Find where the given text appears and provide that cell's center as (x, y) coordinate. 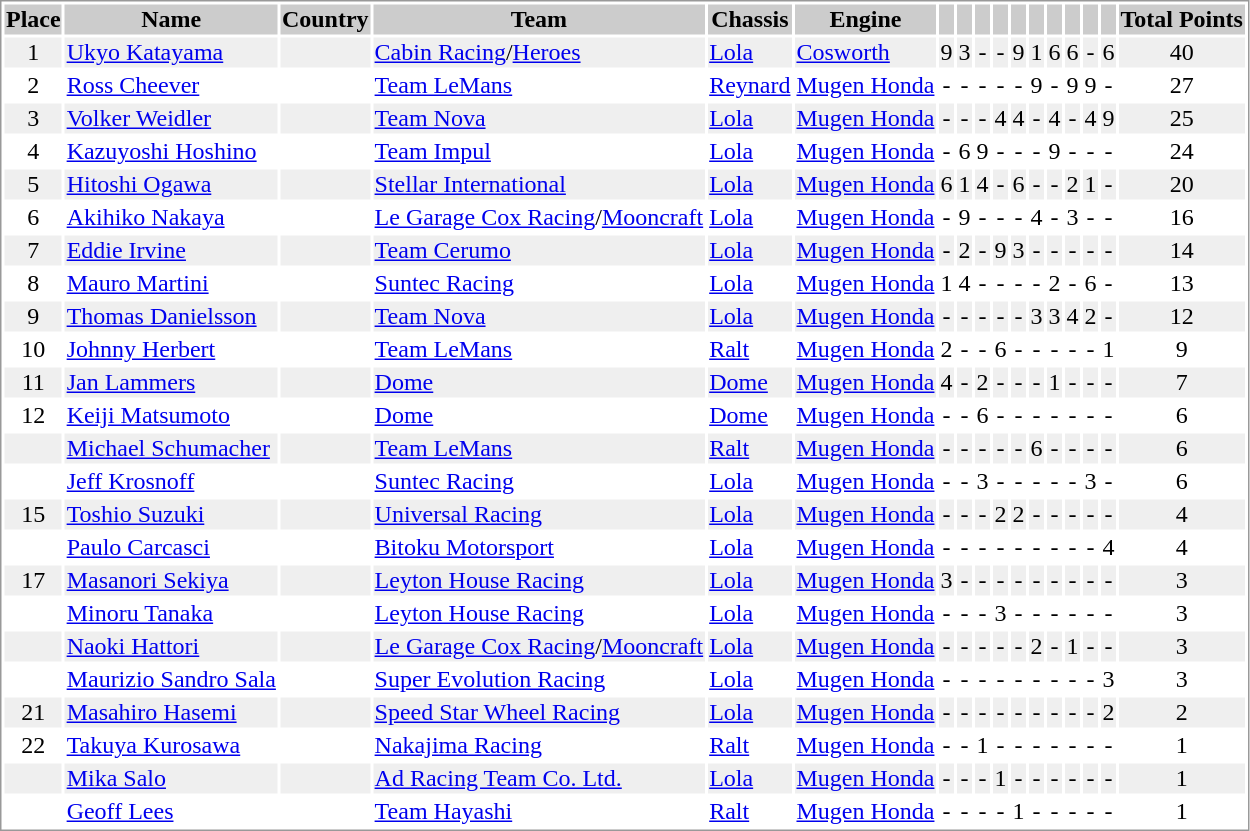
Name (171, 19)
Thomas Danielsson (171, 317)
Ross Cheever (171, 85)
Volker Weidler (171, 119)
Toshio Suzuki (171, 515)
20 (1182, 185)
Paulo Carcasci (171, 547)
14 (1182, 251)
Team (539, 19)
Stellar International (539, 185)
21 (33, 713)
Minoru Tanaka (171, 613)
Jeff Krosnoff (171, 481)
Johnny Herbert (171, 349)
15 (33, 515)
Takuya Kurosawa (171, 745)
Reynard (750, 85)
Akihiko Nakaya (171, 217)
Mauro Martini (171, 283)
Keiji Matsumoto (171, 415)
5 (33, 185)
Michael Schumacher (171, 449)
10 (33, 349)
Cabin Racing/Heroes (539, 53)
Speed Star Wheel Racing (539, 713)
Team Impul (539, 151)
Super Evolution Racing (539, 679)
Place (33, 19)
13 (1182, 283)
Geoff Lees (171, 811)
Nakajima Racing (539, 745)
8 (33, 283)
Ad Racing Team Co. Ltd. (539, 779)
40 (1182, 53)
27 (1182, 85)
Engine (866, 19)
Cosworth (866, 53)
Bitoku Motorsport (539, 547)
Team Cerumo (539, 251)
Masanori Sekiya (171, 581)
Naoki Hattori (171, 647)
11 (33, 383)
16 (1182, 217)
Universal Racing (539, 515)
Country (325, 19)
25 (1182, 119)
Chassis (750, 19)
Team Hayashi (539, 811)
Hitoshi Ogawa (171, 185)
Masahiro Hasemi (171, 713)
Maurizio Sandro Sala (171, 679)
Jan Lammers (171, 383)
Total Points (1182, 19)
17 (33, 581)
Eddie Irvine (171, 251)
Ukyo Katayama (171, 53)
Mika Salo (171, 779)
Kazuyoshi Hoshino (171, 151)
22 (33, 745)
24 (1182, 151)
